Identify which cell holds the provided text, then report its [X, Y] central coordinate. 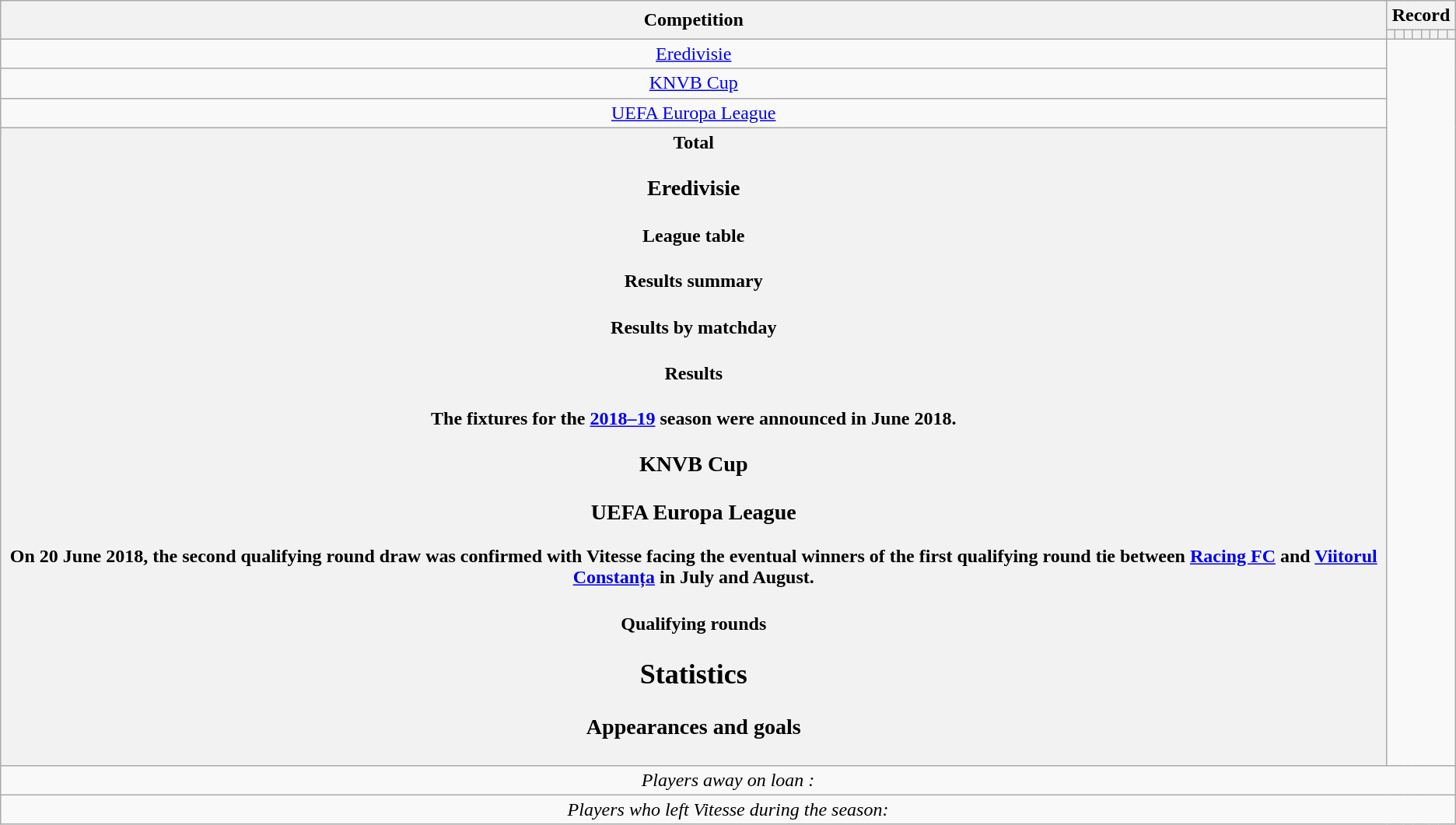
Players away on loan : [728, 780]
Competition [694, 20]
UEFA Europa League [694, 113]
KNVB Cup [694, 83]
Eredivisie [694, 54]
Record [1421, 16]
Players who left Vitesse during the season: [728, 809]
